Locate the cell with the specified text and output its (x, y) center coordinate. 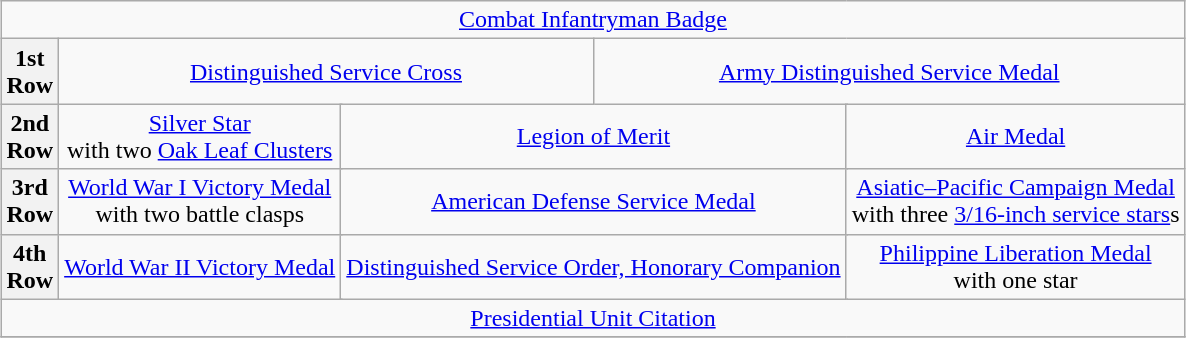
3rd Row (30, 202)
Combat Infantryman Badge (593, 20)
Legion of Merit (594, 136)
World War I Victory Medal with two battle clasps (200, 202)
World War II Victory Medal (200, 266)
Philippine Liberation Medal with one star (1016, 266)
Distinguished Service Cross (326, 72)
4th Row (30, 266)
Silver Star with two Oak Leaf Clusters (200, 136)
Air Medal (1016, 136)
American Defense Service Medal (594, 202)
2nd Row (30, 136)
1st Row (30, 72)
Asiatic–Pacific Campaign Medal with three 3/16-inch service starss (1016, 202)
Distinguished Service Order, Honorary Companion (594, 266)
Presidential Unit Citation (593, 318)
Army Distinguished Service Medal (889, 72)
